Determine the [X, Y] coordinate at the center of the cell enclosing the given text.  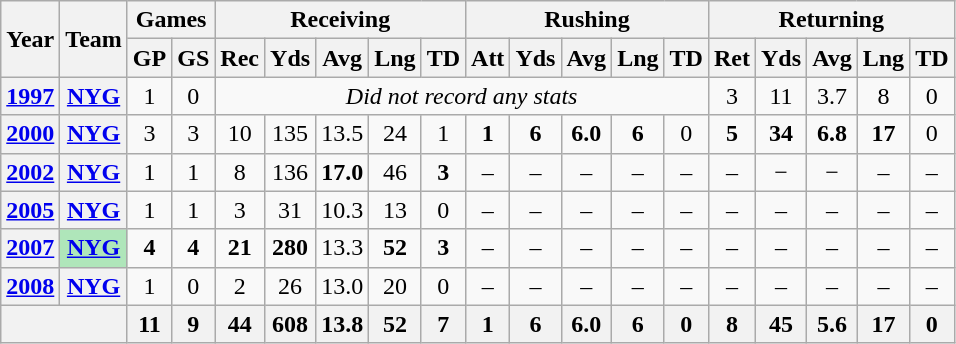
9 [194, 324]
5 [732, 134]
Year [30, 39]
2008 [30, 286]
46 [395, 172]
280 [290, 248]
2002 [30, 172]
3.7 [832, 96]
1997 [30, 96]
13.5 [342, 134]
13.0 [342, 286]
Rushing [588, 20]
Receiving [340, 20]
Games [170, 20]
136 [290, 172]
26 [290, 286]
13.8 [342, 324]
GP [149, 58]
2007 [30, 248]
13.3 [342, 248]
Rec [240, 58]
Att [488, 58]
34 [782, 134]
Did not record any stats [462, 96]
24 [395, 134]
45 [782, 324]
31 [290, 210]
7 [443, 324]
44 [240, 324]
135 [290, 134]
GS [194, 58]
Returning [831, 20]
10 [240, 134]
5.6 [832, 324]
6.8 [832, 134]
10.3 [342, 210]
2000 [30, 134]
21 [240, 248]
13 [395, 210]
20 [395, 286]
Ret [732, 58]
2 [240, 286]
17.0 [342, 172]
608 [290, 324]
2005 [30, 210]
Team [94, 39]
